Detect which cell encompasses the target text, then output its [x, y] center coordinate. 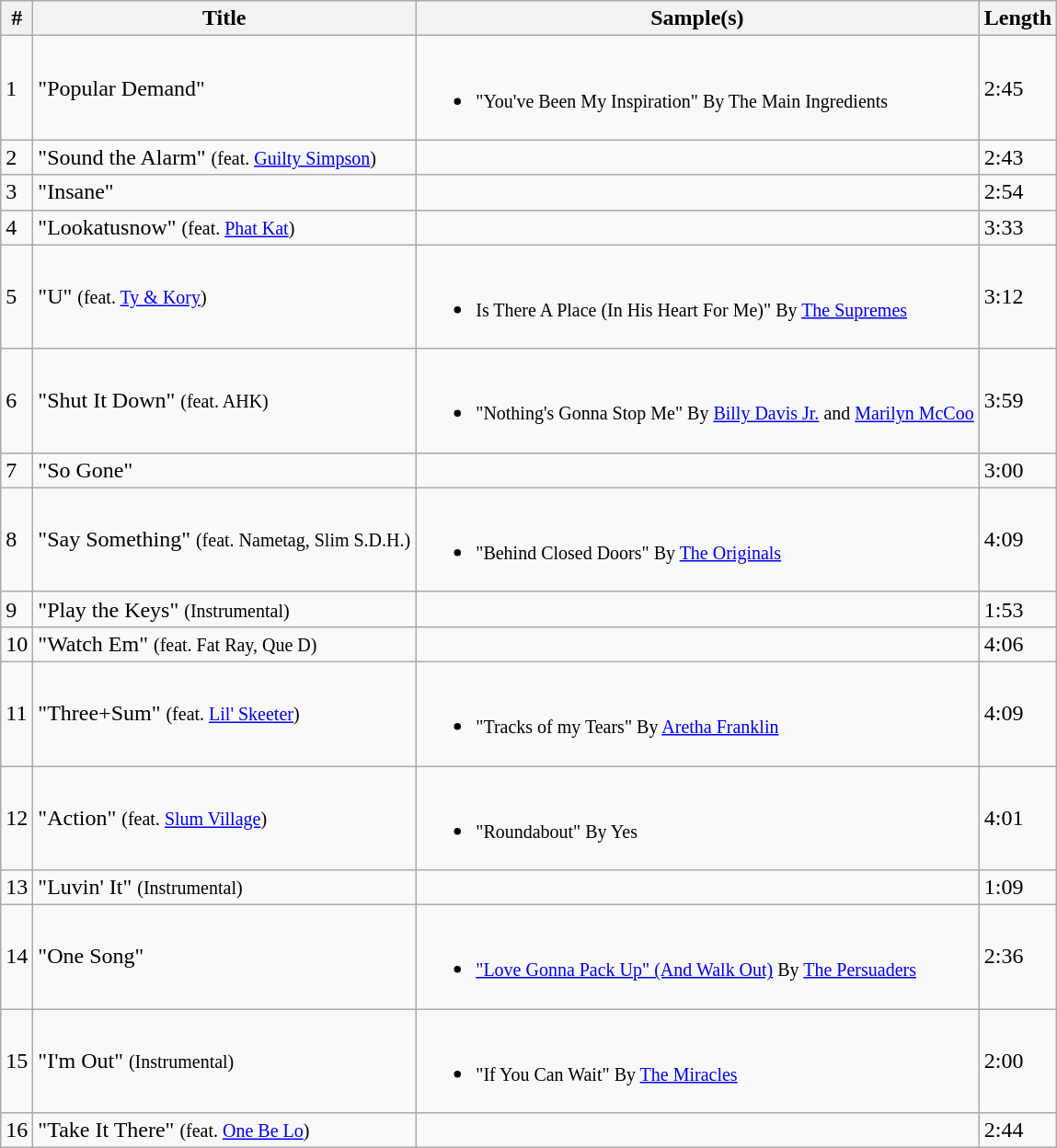
3 [17, 192]
"I'm Out" (Instrumental) [224, 1062]
8 [17, 539]
5 [17, 296]
"Shut It Down" (feat. AHK) [224, 401]
# [17, 18]
"If You Can Wait" By The Miracles [697, 1062]
2:43 [1017, 157]
14 [17, 957]
3:33 [1017, 227]
2 [17, 157]
9 [17, 609]
2:44 [1017, 1131]
4 [17, 227]
"Luvin' It" (Instrumental) [224, 888]
11 [17, 714]
1 [17, 88]
"One Song" [224, 957]
"Watch Em" (feat. Fat Ray, Que D) [224, 644]
6 [17, 401]
"Roundabout" By Yes [697, 817]
1:09 [1017, 888]
"Nothing's Gonna Stop Me" By Billy Davis Jr. and Marilyn McCoo [697, 401]
"Action" (feat. Slum Village) [224, 817]
Length [1017, 18]
4:01 [1017, 817]
12 [17, 817]
3:12 [1017, 296]
2:36 [1017, 957]
"Behind Closed Doors" By The Originals [697, 539]
"Three+Sum" (feat. Lil' Skeeter) [224, 714]
7 [17, 470]
"So Gone" [224, 470]
2:45 [1017, 88]
Is There A Place (In His Heart For Me)" By The Supremes [697, 296]
1:53 [1017, 609]
"Take It There" (feat. One Be Lo) [224, 1131]
"Tracks of my Tears" By Aretha Franklin [697, 714]
"Play the Keys" (Instrumental) [224, 609]
"Insane" [224, 192]
"You've Been My Inspiration" By The Main Ingredients [697, 88]
13 [17, 888]
2:00 [1017, 1062]
"Sound the Alarm" (feat. Guilty Simpson) [224, 157]
4:06 [1017, 644]
Sample(s) [697, 18]
Title [224, 18]
16 [17, 1131]
2:54 [1017, 192]
"Lookatusnow" (feat. Phat Kat) [224, 227]
10 [17, 644]
15 [17, 1062]
"U" (feat. Ty & Kory) [224, 296]
"Popular Demand" [224, 88]
"Love Gonna Pack Up" (And Walk Out) By The Persuaders [697, 957]
3:59 [1017, 401]
"Say Something" (feat. Nametag, Slim S.D.H.) [224, 539]
3:00 [1017, 470]
